Find where the given text appears and provide that cell's center as [x, y] coordinate. 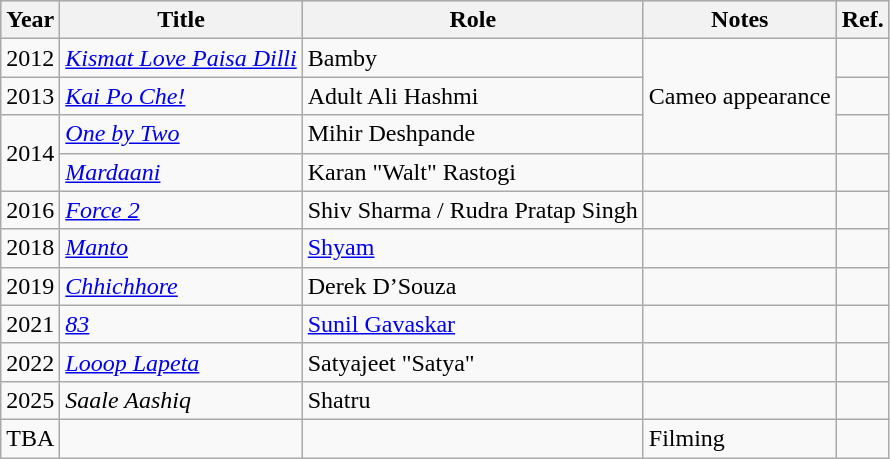
Saale Aashiq [181, 400]
Derek D’Souza [472, 286]
One by Two [181, 134]
Year [30, 20]
2021 [30, 324]
Mardaani [181, 172]
Karan "Walt" Rastogi [472, 172]
2012 [30, 58]
2018 [30, 248]
TBA [30, 438]
Filming [740, 438]
Notes [740, 20]
Mihir Deshpande [472, 134]
Looop Lapeta [181, 362]
Role [472, 20]
2022 [30, 362]
2016 [30, 210]
2019 [30, 286]
Kismat Love Paisa Dilli [181, 58]
Shyam [472, 248]
Adult Ali Hashmi [472, 96]
Cameo appearance [740, 96]
Sunil Gavaskar [472, 324]
Shiv Sharma / Rudra Pratap Singh [472, 210]
Title [181, 20]
Satyajeet "Satya" [472, 362]
Bamby [472, 58]
Chhichhore [181, 286]
2025 [30, 400]
2014 [30, 153]
2013 [30, 96]
Kai Po Che! [181, 96]
Manto [181, 248]
Shatru [472, 400]
Ref. [862, 20]
Force 2 [181, 210]
83 [181, 324]
